Pinpoint the cell where the given text exists, returning its [x, y] midpoint coordinate. 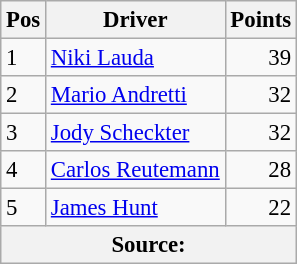
22 [260, 208]
Source: [149, 245]
Carlos Reutemann [136, 170]
5 [24, 208]
4 [24, 170]
Pos [24, 20]
James Hunt [136, 208]
3 [24, 133]
2 [24, 95]
28 [260, 170]
Points [260, 20]
Mario Andretti [136, 95]
Driver [136, 20]
Jody Scheckter [136, 133]
Niki Lauda [136, 58]
39 [260, 58]
1 [24, 58]
